Output the [X, Y] coordinate of the center of the cell containing the given text.  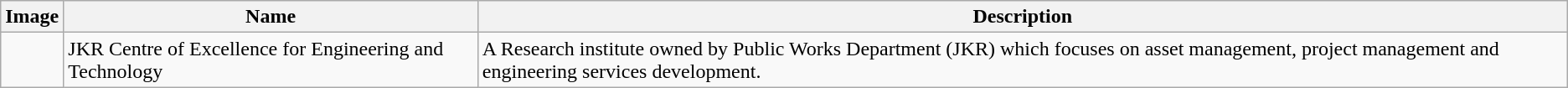
Image [32, 17]
Name [271, 17]
JKR Centre of Excellence for Engineering and Technology [271, 60]
Description [1022, 17]
